Determine the (x, y) coordinate at the center of the cell enclosing the given text.  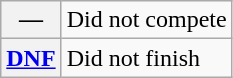
DNF (31, 58)
— (31, 20)
Did not compete (146, 20)
Did not finish (146, 58)
